Pinpoint the cell where the given text exists, returning its (x, y) midpoint coordinate. 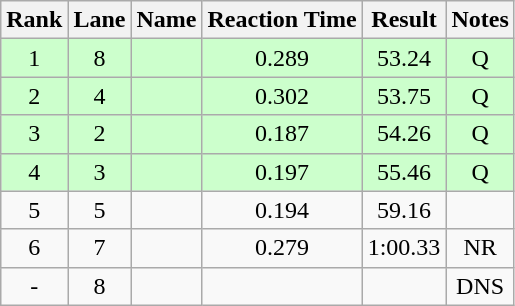
Notes (480, 20)
- (34, 286)
53.24 (404, 58)
DNS (480, 286)
Reaction Time (282, 20)
6 (34, 248)
0.194 (282, 210)
54.26 (404, 134)
0.279 (282, 248)
Name (166, 20)
0.187 (282, 134)
53.75 (404, 96)
0.289 (282, 58)
0.197 (282, 172)
NR (480, 248)
Lane (100, 20)
1:00.33 (404, 248)
7 (100, 248)
1 (34, 58)
55.46 (404, 172)
Rank (34, 20)
Result (404, 20)
59.16 (404, 210)
0.302 (282, 96)
